From the cell containing the given text, extract its center point as (X, Y) coordinate. 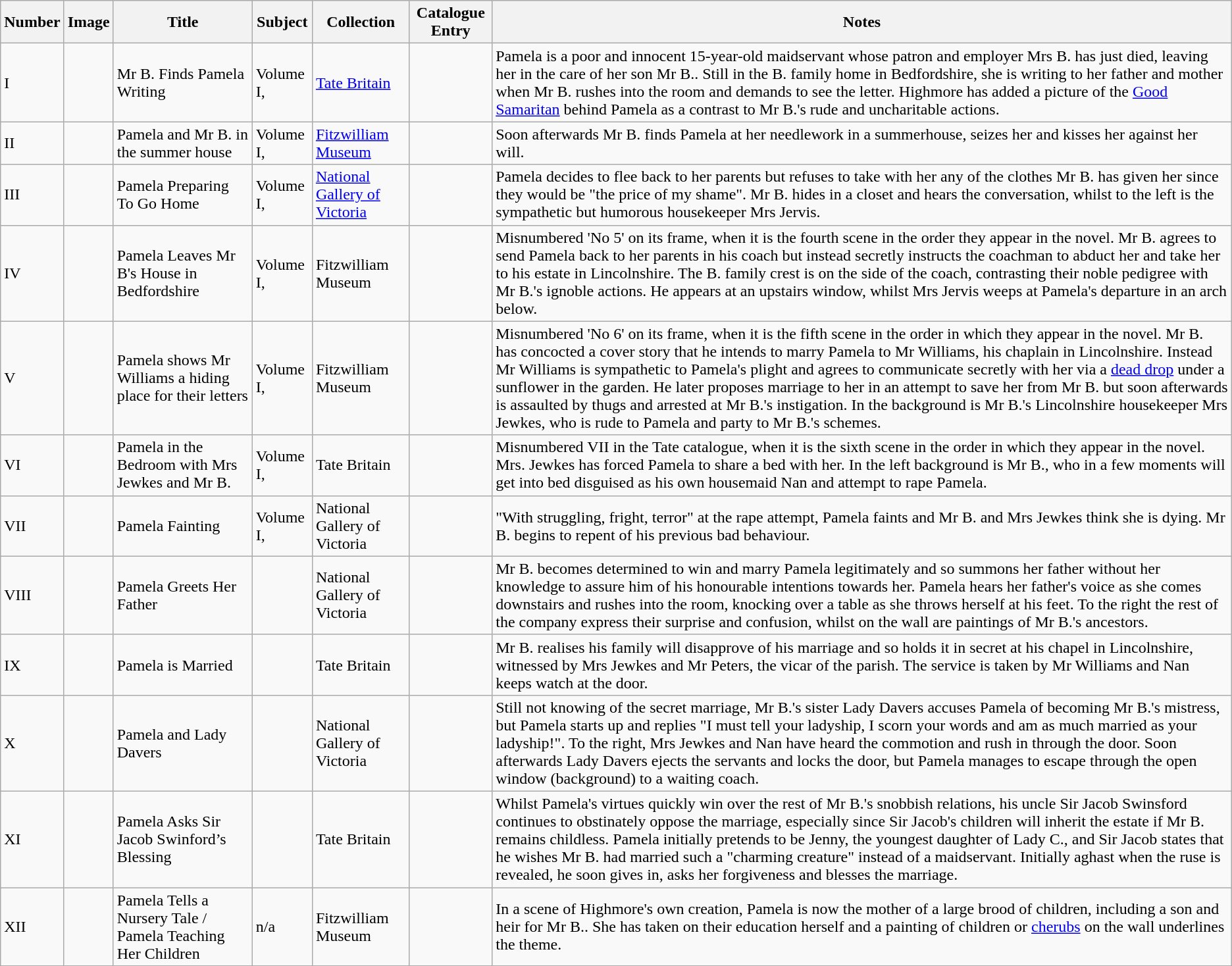
XII (32, 927)
Notes (862, 22)
IV (32, 273)
Pamela Tells a Nursery Tale / Pamela Teaching Her Children (183, 927)
Mr B. Finds Pamela Writing (183, 83)
VIII (32, 595)
n/a (282, 927)
Number (32, 22)
III (32, 195)
Soon afterwards Mr B. finds Pamela at her needlework in a summerhouse, seizes her and kisses her against her will. (862, 143)
XI (32, 839)
IX (32, 665)
Pamela and Lady Davers (183, 743)
Image (88, 22)
Pamela Preparing To Go Home (183, 195)
Pamela shows Mr Williams a hiding place for their letters (183, 378)
Subject (282, 22)
VII (32, 526)
Collection (361, 22)
Catalogue Entry (451, 22)
Pamela in the Bedroom with Mrs Jewkes and Mr B. (183, 465)
Pamela and Mr B. in the summer house (183, 143)
Title (183, 22)
II (32, 143)
Pamela Greets Her Father (183, 595)
Pamela is Married (183, 665)
X (32, 743)
V (32, 378)
VI (32, 465)
I (32, 83)
Pamela Leaves Mr B's House in Bedfordshire (183, 273)
Pamela Fainting (183, 526)
Pamela Asks Sir Jacob Swinford’s Blessing (183, 839)
